Output the [x, y] coordinate of the center of the cell containing the given text.  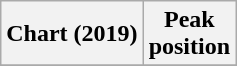
Chart (2019) [72, 34]
Peakposition [189, 34]
